Return the [x, y] coordinate for the center point of the cell that contains the specified text.  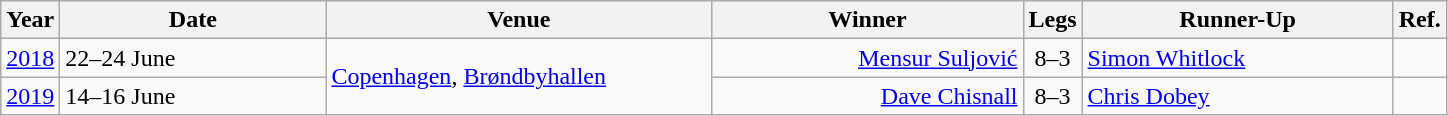
14–16 June [193, 96]
22–24 June [193, 58]
Runner-Up [1238, 20]
Date [193, 20]
Chris Dobey [1238, 96]
Dave Chisnall [868, 96]
2018 [30, 58]
Legs [1052, 20]
Venue [519, 20]
Mensur Suljović [868, 58]
Year [30, 20]
Ref. [1420, 20]
Winner [868, 20]
2019 [30, 96]
Simon Whitlock [1238, 58]
Copenhagen, Brøndbyhallen [519, 77]
